From the cell containing the given text, extract its center point as [X, Y] coordinate. 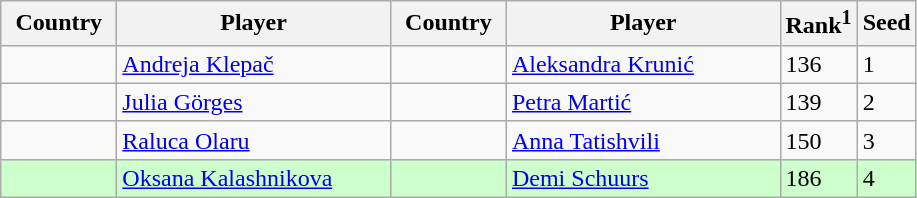
136 [818, 64]
186 [818, 178]
Rank1 [818, 24]
Julia Görges [254, 102]
Andreja Klepač [254, 64]
Seed [886, 24]
Demi Schuurs [643, 178]
2 [886, 102]
Raluca Olaru [254, 140]
Oksana Kalashnikova [254, 178]
150 [818, 140]
Anna Tatishvili [643, 140]
Petra Martić [643, 102]
1 [886, 64]
4 [886, 178]
Aleksandra Krunić [643, 64]
139 [818, 102]
3 [886, 140]
